Extract the [X, Y] coordinate from the center of the cell holding the provided text.  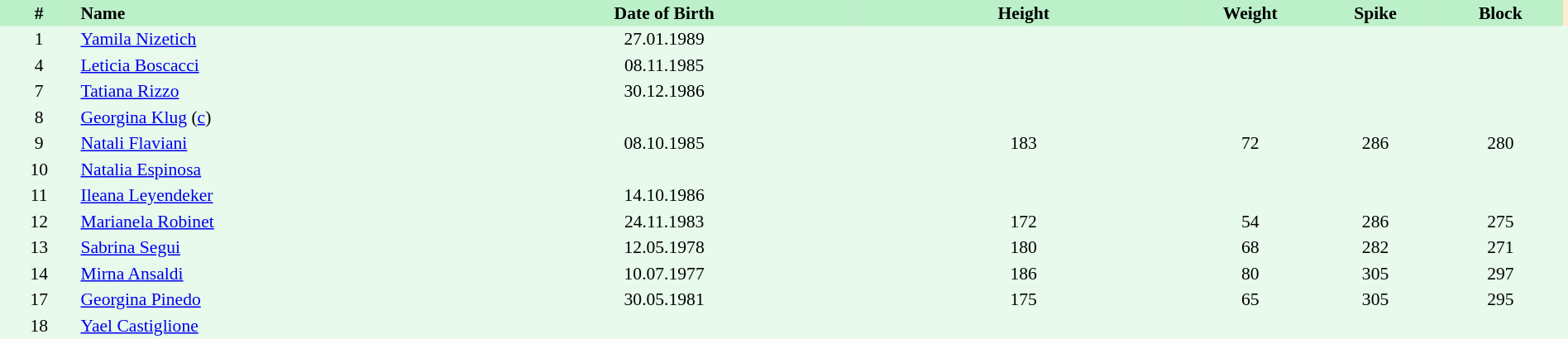
Marianela Robinet [273, 222]
12 [39, 222]
Natalia Espinosa [273, 169]
08.10.1985 [664, 144]
Leticia Boscacci [273, 65]
72 [1250, 144]
175 [1024, 299]
4 [39, 65]
180 [1024, 248]
271 [1500, 248]
Yael Castiglione [273, 326]
Georgina Pinedo [273, 299]
14 [39, 274]
18 [39, 326]
297 [1500, 274]
8 [39, 117]
Height [1024, 13]
# [39, 13]
Weight [1250, 13]
10 [39, 169]
14.10.1986 [664, 195]
7 [39, 91]
10.07.1977 [664, 274]
Date of Birth [664, 13]
13 [39, 248]
Ileana Leyendeker [273, 195]
80 [1250, 274]
1 [39, 40]
295 [1500, 299]
12.05.1978 [664, 248]
Mirna Ansaldi [273, 274]
9 [39, 144]
183 [1024, 144]
11 [39, 195]
Natali Flaviani [273, 144]
17 [39, 299]
Spike [1374, 13]
Name [273, 13]
Yamila Nizetich [273, 40]
08.11.1985 [664, 65]
65 [1250, 299]
275 [1500, 222]
Sabrina Segui [273, 248]
186 [1024, 274]
282 [1374, 248]
27.01.1989 [664, 40]
54 [1250, 222]
172 [1024, 222]
Block [1500, 13]
30.12.1986 [664, 91]
280 [1500, 144]
30.05.1981 [664, 299]
24.11.1983 [664, 222]
Tatiana Rizzo [273, 91]
Georgina Klug (c) [273, 117]
68 [1250, 248]
